Find where the given text appears and provide that cell's center as [x, y] coordinate. 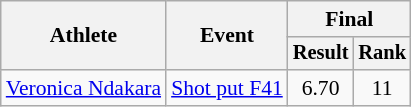
Rank [382, 54]
Shot put F41 [227, 88]
Final [350, 19]
11 [382, 88]
Event [227, 36]
Athlete [84, 36]
Result [321, 54]
6.70 [321, 88]
Veronica Ndakara [84, 88]
